Capture the cell that displays the provided text and extract its (x, y) central coordinate. 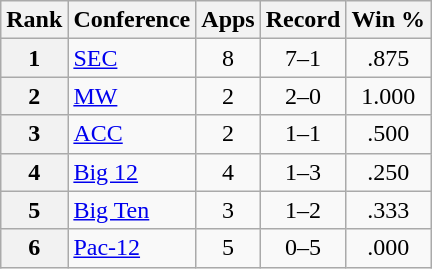
0–5 (303, 248)
6 (34, 248)
MW (132, 96)
Big 12 (132, 172)
Conference (132, 20)
.000 (388, 248)
.500 (388, 134)
Win % (388, 20)
1–3 (303, 172)
1.000 (388, 96)
1–2 (303, 210)
.250 (388, 172)
7–1 (303, 58)
2–0 (303, 96)
ACC (132, 134)
.333 (388, 210)
SEC (132, 58)
Record (303, 20)
1–1 (303, 134)
1 (34, 58)
Apps (228, 20)
8 (228, 58)
Big Ten (132, 210)
.875 (388, 58)
Pac-12 (132, 248)
Rank (34, 20)
